Scan for the cell matching the given text and deliver its (x, y) coordinate at center. 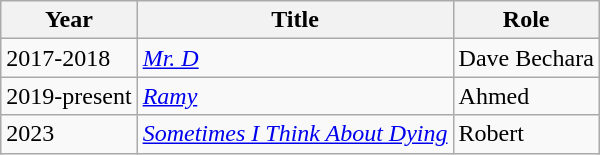
Year (69, 20)
2017-2018 (69, 58)
2019-present (69, 96)
Ahmed (526, 96)
Ramy (295, 96)
Sometimes I Think About Dying (295, 134)
Robert (526, 134)
Title (295, 20)
Mr. D (295, 58)
Dave Bechara (526, 58)
2023 (69, 134)
Role (526, 20)
